Scan for the cell matching the given text and deliver its (x, y) coordinate at center. 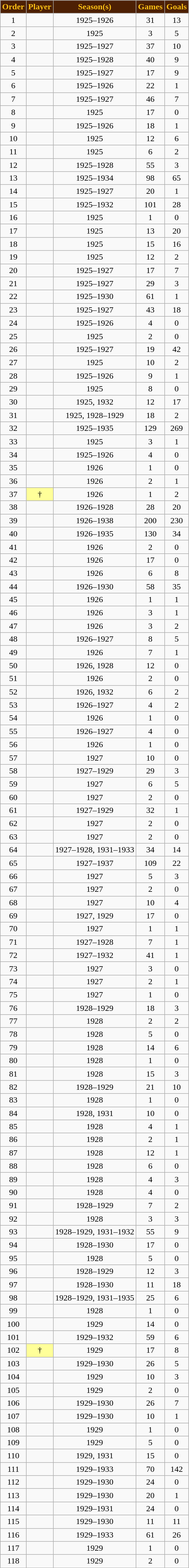
93 (13, 1232)
84 (13, 1113)
67 (13, 889)
88 (13, 1166)
66 (13, 876)
80 (13, 1061)
129 (151, 428)
83 (13, 1100)
81 (13, 1074)
1927–1928 (94, 942)
Season(s) (94, 7)
23 (13, 310)
1925–1934 (94, 178)
75 (13, 995)
105 (13, 1390)
1926–1935 (94, 534)
1927–1932 (94, 955)
38 (13, 507)
54 (13, 718)
113 (13, 1495)
44 (13, 587)
111 (13, 1469)
1929–1932 (94, 1337)
1925–1935 (94, 428)
49 (13, 652)
95 (13, 1258)
1926, 1932 (94, 692)
91 (13, 1205)
72 (13, 955)
85 (13, 1126)
107 (13, 1416)
71 (13, 942)
77 (13, 1021)
74 (13, 981)
1926–1938 (94, 520)
118 (13, 1561)
Games (151, 7)
27 (13, 362)
130 (151, 534)
96 (13, 1271)
87 (13, 1153)
1925–1930 (94, 297)
60 (13, 797)
1929, 1931 (94, 1456)
56 (13, 744)
200 (151, 520)
103 (13, 1363)
269 (177, 428)
36 (13, 481)
1927–1928, 1931–1933 (94, 850)
52 (13, 692)
92 (13, 1218)
106 (13, 1403)
82 (13, 1087)
1925, 1928–1929 (94, 415)
1927, 1929 (94, 916)
89 (13, 1179)
1929–1931 (94, 1508)
78 (13, 1034)
30 (13, 402)
33 (13, 442)
69 (13, 916)
Order (13, 7)
112 (13, 1482)
68 (13, 903)
39 (13, 520)
94 (13, 1245)
1928, 1931 (94, 1113)
104 (13, 1377)
100 (13, 1324)
1928–1929, 1931–1935 (94, 1298)
114 (13, 1508)
110 (13, 1456)
62 (13, 824)
1925–1932 (94, 205)
97 (13, 1285)
63 (13, 837)
90 (13, 1192)
142 (177, 1469)
64 (13, 850)
116 (13, 1535)
73 (13, 968)
86 (13, 1140)
47 (13, 626)
50 (13, 665)
1925, 1932 (94, 402)
102 (13, 1350)
1927–1937 (94, 863)
1926–1928 (94, 507)
51 (13, 679)
76 (13, 1008)
230 (177, 520)
53 (13, 705)
57 (13, 758)
108 (13, 1430)
1926, 1928 (94, 665)
99 (13, 1311)
48 (13, 639)
115 (13, 1522)
Goals (177, 7)
1926–1930 (94, 587)
Player (40, 7)
1928–1929, 1931–1932 (94, 1232)
117 (13, 1548)
45 (13, 600)
79 (13, 1048)
